Pinpoint the cell where the given text exists, returning its (x, y) midpoint coordinate. 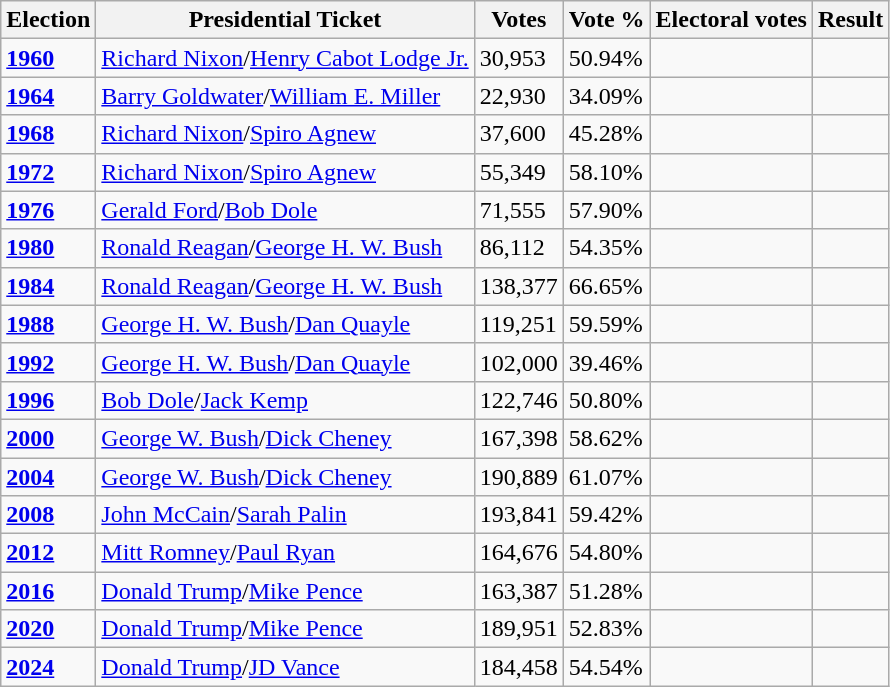
52.83% (606, 629)
2008 (48, 515)
34.09% (606, 96)
189,951 (518, 629)
71,555 (518, 210)
Electoral votes (731, 20)
Votes (518, 20)
1964 (48, 96)
1968 (48, 134)
54.54% (606, 667)
1960 (48, 58)
1972 (48, 172)
1980 (48, 248)
Donald Trump/JD Vance (285, 667)
164,676 (518, 553)
190,889 (518, 477)
Gerald Ford/Bob Dole (285, 210)
50.94% (606, 58)
1976 (48, 210)
2000 (48, 438)
138,377 (518, 286)
Election (48, 20)
66.65% (606, 286)
Mitt Romney/Paul Ryan (285, 553)
2020 (48, 629)
1988 (48, 324)
Barry Goldwater/William E. Miller (285, 96)
Bob Dole/Jack Kemp (285, 400)
Vote % (606, 20)
55,349 (518, 172)
54.35% (606, 248)
51.28% (606, 591)
1984 (48, 286)
Presidential Ticket (285, 20)
1992 (48, 362)
50.80% (606, 400)
30,953 (518, 58)
2024 (48, 667)
59.59% (606, 324)
119,251 (518, 324)
122,746 (518, 400)
2004 (48, 477)
22,930 (518, 96)
61.07% (606, 477)
58.62% (606, 438)
John McCain/Sarah Palin (285, 515)
59.42% (606, 515)
102,000 (518, 362)
54.80% (606, 553)
57.90% (606, 210)
58.10% (606, 172)
2016 (48, 591)
1996 (48, 400)
2012 (48, 553)
184,458 (518, 667)
Richard Nixon/Henry Cabot Lodge Jr. (285, 58)
163,387 (518, 591)
193,841 (518, 515)
167,398 (518, 438)
86,112 (518, 248)
45.28% (606, 134)
39.46% (606, 362)
Result (850, 20)
37,600 (518, 134)
